Capture the cell that displays the provided text and extract its [X, Y] central coordinate. 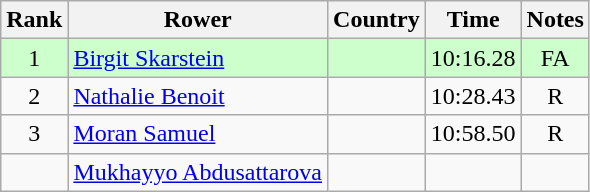
2 [34, 96]
Rank [34, 20]
Notes [555, 20]
Moran Samuel [198, 134]
Birgit Skarstein [198, 58]
FA [555, 58]
Time [473, 20]
Nathalie Benoit [198, 96]
Country [377, 20]
Mukhayyo Abdusattarova [198, 172]
3 [34, 134]
10:58.50 [473, 134]
10:28.43 [473, 96]
1 [34, 58]
Rower [198, 20]
10:16.28 [473, 58]
